Locate the cell with the specified text and output its (x, y) center coordinate. 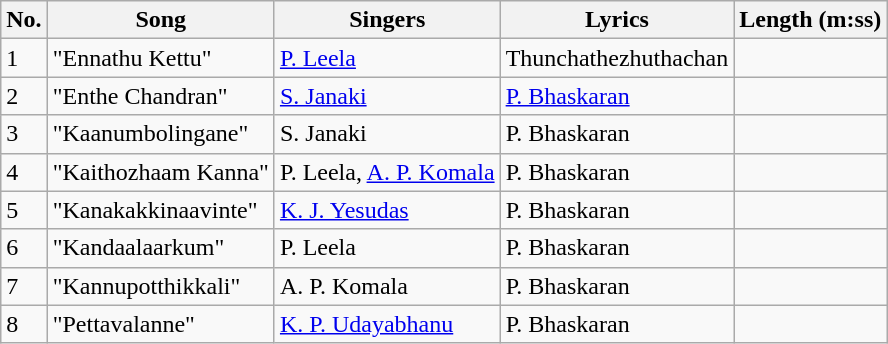
8 (24, 324)
Song (160, 20)
Singers (387, 20)
"Ennathu Kettu" (160, 58)
"Kaithozhaam Kanna" (160, 172)
4 (24, 172)
"Kannupotthikkali" (160, 286)
2 (24, 96)
P. Leela, A. P. Komala (387, 172)
1 (24, 58)
Length (m:ss) (810, 20)
No. (24, 20)
"Kandaalaarkum" (160, 248)
Lyrics (617, 20)
K. P. Udayabhanu (387, 324)
K. J. Yesudas (387, 210)
"Enthe Chandran" (160, 96)
"Kanakakkinaavinte" (160, 210)
Thunchathezhuthachan (617, 58)
6 (24, 248)
7 (24, 286)
5 (24, 210)
"Kaanumbolingane" (160, 134)
"Pettavalanne" (160, 324)
A. P. Komala (387, 286)
3 (24, 134)
